Output the [X, Y] coordinate of the center of the cell containing the given text.  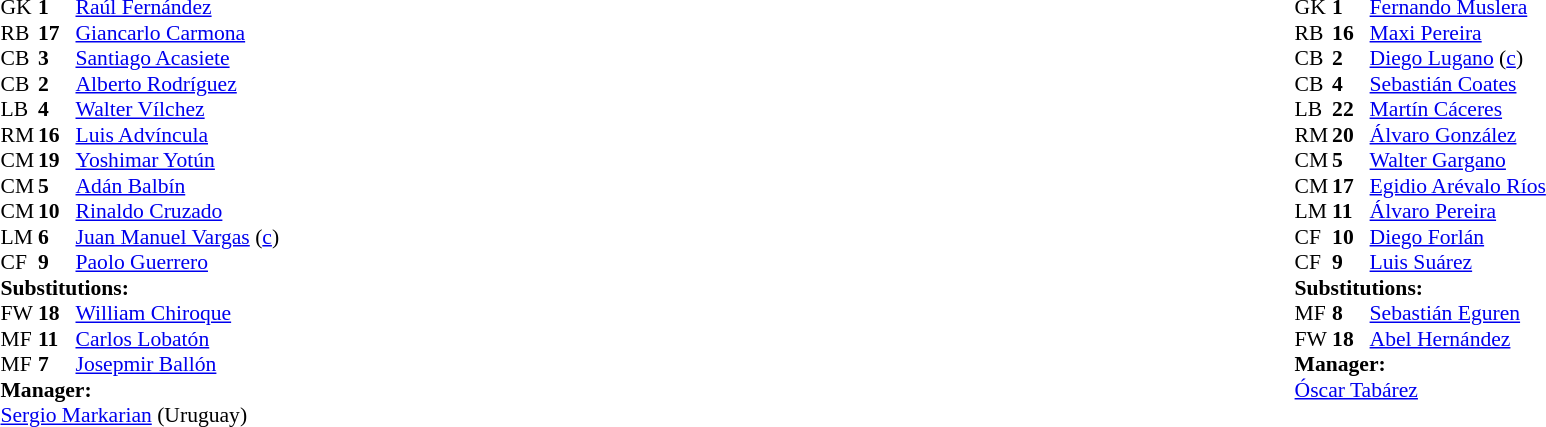
Egidio Arévalo Ríos [1458, 186]
Walter Vílchez [178, 109]
7 [57, 365]
Rinaldo Cruzado [178, 211]
Sebastián Coates [1458, 84]
Santiago Acasiete [178, 59]
Alberto Rodríguez [178, 84]
William Chiroque [178, 313]
Yoshimar Yotún [178, 161]
8 [1351, 313]
Martín Cáceres [1458, 109]
Juan Manuel Vargas (c) [178, 237]
Diego Forlán [1458, 237]
Luis Suárez [1458, 263]
3 [57, 59]
Diego Lugano (c) [1458, 59]
Giancarlo Carmona [178, 33]
Álvaro González [1458, 135]
Carlos Lobatón [178, 339]
Adán Balbín [178, 186]
Sebastián Eguren [1458, 313]
Abel Hernández [1458, 339]
Óscar Tabárez [1420, 390]
Álvaro Pereira [1458, 211]
22 [1351, 109]
Paolo Guerrero [178, 263]
19 [57, 161]
Luis Advíncula [178, 135]
20 [1351, 135]
Walter Gargano [1458, 161]
Maxi Pereira [1458, 33]
Josepmir Ballón [178, 365]
6 [57, 237]
